Scan for the cell matching the given text and deliver its [x, y] coordinate at center. 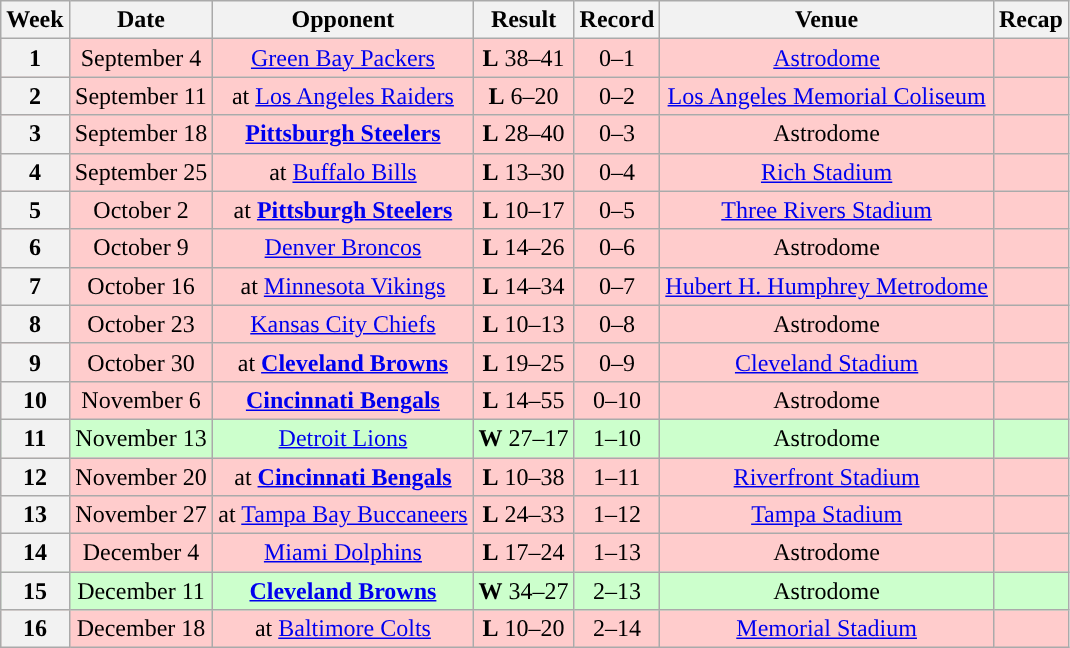
L 28–40 [524, 134]
L 24–33 [524, 515]
2–14 [617, 629]
at Pittsburgh Steelers [343, 210]
11 [35, 438]
W 27–17 [524, 438]
Riverfront Stadium [827, 477]
1 [35, 58]
L 14–26 [524, 248]
at Baltimore Colts [343, 629]
Record [617, 20]
7 [35, 286]
9 [35, 362]
October 30 [141, 362]
W 34–27 [524, 591]
1–12 [617, 515]
L 10–38 [524, 477]
Tampa Stadium [827, 515]
Rich Stadium [827, 172]
November 13 [141, 438]
October 2 [141, 210]
6 [35, 248]
0–6 [617, 248]
5 [35, 210]
0–9 [617, 362]
Los Angeles Memorial Coliseum [827, 96]
L 10–20 [524, 629]
Kansas City Chiefs [343, 324]
Pittsburgh Steelers [343, 134]
October 9 [141, 248]
Date [141, 20]
16 [35, 629]
2–13 [617, 591]
0–5 [617, 210]
October 23 [141, 324]
0–7 [617, 286]
0–2 [617, 96]
at Los Angeles Raiders [343, 96]
L 14–55 [524, 400]
15 [35, 591]
10 [35, 400]
12 [35, 477]
September 4 [141, 58]
0–1 [617, 58]
L 6–20 [524, 96]
Result [524, 20]
14 [35, 553]
September 18 [141, 134]
November 27 [141, 515]
Detroit Lions [343, 438]
Recap [1030, 20]
1–10 [617, 438]
L 14–34 [524, 286]
2 [35, 96]
Opponent [343, 20]
December 11 [141, 591]
L 19–25 [524, 362]
Hubert H. Humphrey Metrodome [827, 286]
L 38–41 [524, 58]
0–10 [617, 400]
Miami Dolphins [343, 553]
Cleveland Stadium [827, 362]
at Cincinnati Bengals [343, 477]
13 [35, 515]
December 4 [141, 553]
November 6 [141, 400]
September 11 [141, 96]
L 13–30 [524, 172]
4 [35, 172]
Cincinnati Bengals [343, 400]
Denver Broncos [343, 248]
Green Bay Packers [343, 58]
at Buffalo Bills [343, 172]
8 [35, 324]
Venue [827, 20]
December 18 [141, 629]
L 10–17 [524, 210]
0–4 [617, 172]
Cleveland Browns [343, 591]
1–11 [617, 477]
L 10–13 [524, 324]
at Cleveland Browns [343, 362]
0–3 [617, 134]
November 20 [141, 477]
at Tampa Bay Buccaneers [343, 515]
3 [35, 134]
at Minnesota Vikings [343, 286]
0–8 [617, 324]
Memorial Stadium [827, 629]
1–13 [617, 553]
Three Rivers Stadium [827, 210]
L 17–24 [524, 553]
October 16 [141, 286]
September 25 [141, 172]
Week [35, 20]
